Detect which cell encompasses the target text, then output its [x, y] center coordinate. 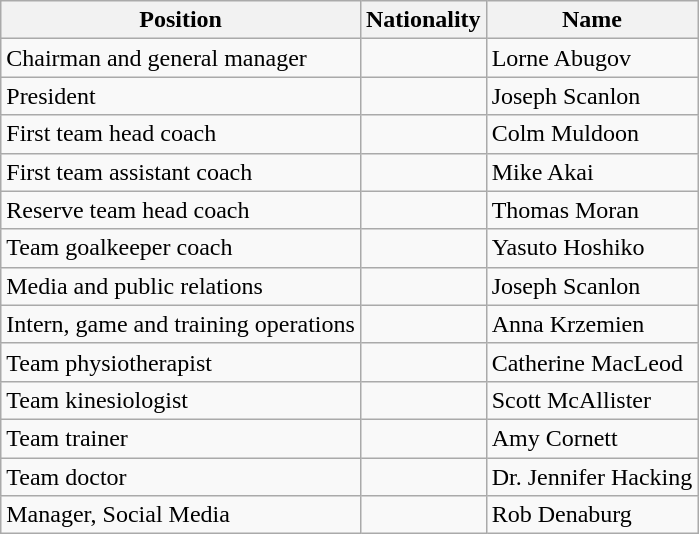
Rob Denaburg [592, 515]
Catherine MacLeod [592, 362]
Team kinesiologist [181, 400]
Thomas Moran [592, 210]
Manager, Social Media [181, 515]
Intern, game and training operations [181, 324]
Dr. Jennifer Hacking [592, 477]
Chairman and general manager [181, 58]
President [181, 96]
Team trainer [181, 438]
Yasuto Hoshiko [592, 248]
First team head coach [181, 134]
Position [181, 20]
Reserve team head coach [181, 210]
Colm Muldoon [592, 134]
Amy Cornett [592, 438]
Team goalkeeper coach [181, 248]
Scott McAllister [592, 400]
Team physiotherapist [181, 362]
First team assistant coach [181, 172]
Lorne Abugov [592, 58]
Mike Akai [592, 172]
Media and public relations [181, 286]
Anna Krzemien [592, 324]
Team doctor [181, 477]
Nationality [423, 20]
Name [592, 20]
